Output the [X, Y] coordinate of the center of the cell containing the given text.  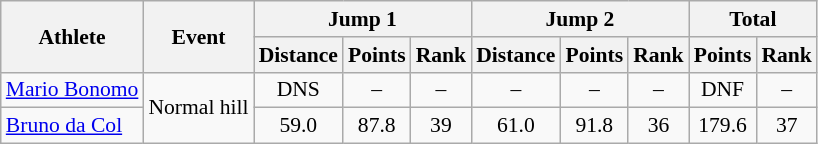
Athlete [72, 36]
Mario Bonomo [72, 90]
39 [442, 126]
Normal hill [198, 108]
Bruno da Col [72, 126]
DNS [298, 90]
37 [786, 126]
179.6 [723, 126]
Event [198, 36]
91.8 [594, 126]
36 [658, 126]
Total [753, 19]
59.0 [298, 126]
DNF [723, 90]
Jump 2 [580, 19]
61.0 [516, 126]
87.8 [377, 126]
Jump 1 [363, 19]
